Search for the cell housing the specified text and yield its (X, Y) center coordinate. 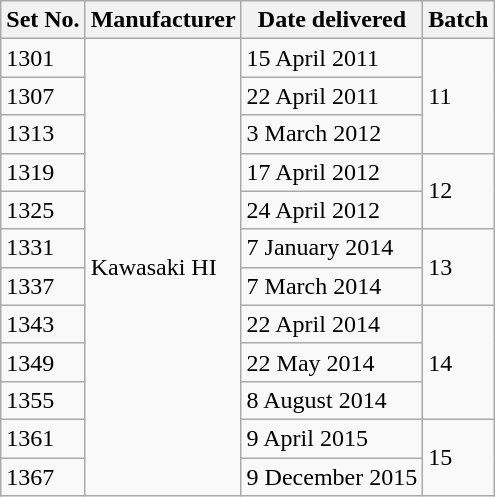
8 August 2014 (332, 400)
Manufacturer (163, 20)
1337 (43, 286)
1319 (43, 172)
22 April 2014 (332, 324)
Date delivered (332, 20)
7 March 2014 (332, 286)
15 (458, 457)
17 April 2012 (332, 172)
1349 (43, 362)
22 April 2011 (332, 96)
22 May 2014 (332, 362)
1307 (43, 96)
14 (458, 362)
1325 (43, 210)
7 January 2014 (332, 248)
1343 (43, 324)
13 (458, 267)
Batch (458, 20)
24 April 2012 (332, 210)
Kawasaki HI (163, 268)
15 April 2011 (332, 58)
1367 (43, 477)
1313 (43, 134)
11 (458, 96)
1301 (43, 58)
12 (458, 191)
9 December 2015 (332, 477)
Set No. (43, 20)
9 April 2015 (332, 438)
1361 (43, 438)
1331 (43, 248)
3 March 2012 (332, 134)
1355 (43, 400)
